Detect which cell encompasses the target text, then output its [x, y] center coordinate. 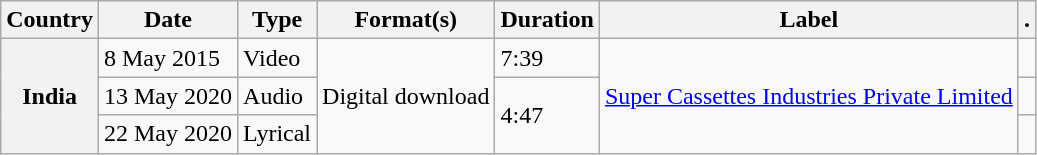
8 May 2015 [168, 58]
7:39 [547, 58]
Date [168, 20]
13 May 2020 [168, 96]
22 May 2020 [168, 134]
. [1026, 20]
Lyrical [278, 134]
Type [278, 20]
Digital download [406, 96]
Duration [547, 20]
India [50, 96]
Audio [278, 96]
4:47 [547, 115]
Super Cassettes Industries Private Limited [808, 96]
Label [808, 20]
Country [50, 20]
Video [278, 58]
Format(s) [406, 20]
